Identify which cell holds the provided text, then report its [x, y] central coordinate. 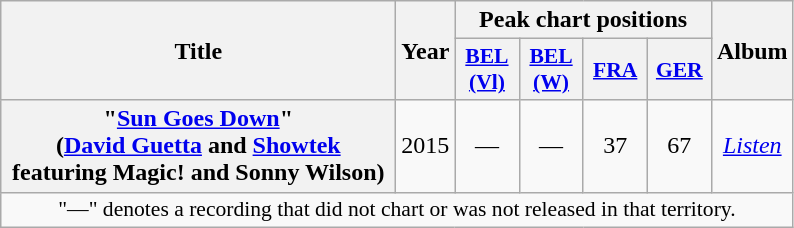
FRA [615, 70]
Listen [752, 146]
BEL (Vl) [487, 70]
37 [615, 146]
2015 [426, 146]
Album [752, 50]
67 [679, 146]
GER [679, 70]
Year [426, 50]
Peak chart positions [583, 20]
Title [198, 50]
BEL (W) [551, 70]
"—" denotes a recording that did not chart or was not released in that territory. [397, 210]
"Sun Goes Down" (David Guetta and Showtek featuring Magic! and Sonny Wilson) [198, 146]
